Provide the (X, Y) coordinate of the cell's center where the given text is located.  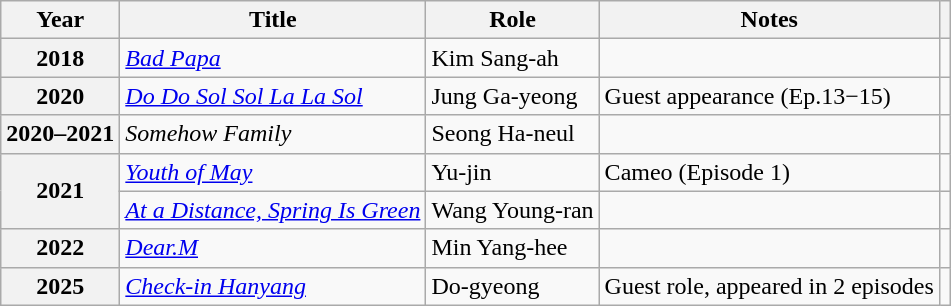
Notes (769, 20)
Title (273, 20)
Guest role, appeared in 2 episodes (769, 286)
2020–2021 (60, 134)
Cameo (Episode 1) (769, 172)
2018 (60, 58)
Dear.M (273, 248)
Bad Papa (273, 58)
2025 (60, 286)
Kim Sang-ah (512, 58)
Guest appearance (Ep.13−15) (769, 96)
Somehow Family (273, 134)
Seong Ha-neul (512, 134)
Yu-jin (512, 172)
Min Yang-hee (512, 248)
Youth of May (273, 172)
Year (60, 20)
Wang Young-ran (512, 210)
Do Do Sol Sol La La Sol (273, 96)
Jung Ga-yeong (512, 96)
Do-gyeong (512, 286)
Role (512, 20)
2020 (60, 96)
At a Distance, Spring Is Green (273, 210)
Check-in Hanyang (273, 286)
2021 (60, 191)
2022 (60, 248)
